Detect which cell encompasses the target text, then output its [x, y] center coordinate. 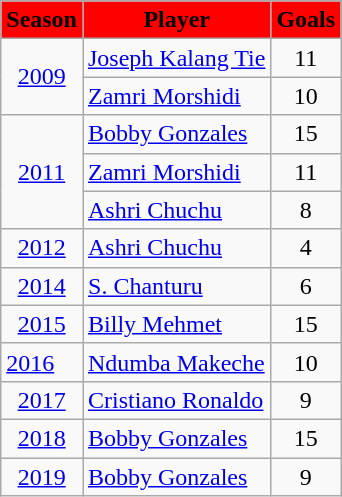
Cristiano Ronaldo [176, 400]
6 [306, 286]
2012 [42, 248]
S. Chanturu [176, 286]
2019 [42, 477]
2015 [42, 324]
2009 [42, 77]
Joseph Kalang Tie [176, 58]
2016 [42, 362]
4 [306, 248]
Ndumba Makeche [176, 362]
Billy Mehmet [176, 324]
8 [306, 210]
2014 [42, 286]
Goals [306, 20]
2018 [42, 438]
2017 [42, 400]
Season [42, 20]
Player [176, 20]
2011 [42, 172]
